Pinpoint the cell where the given text exists, returning its (x, y) midpoint coordinate. 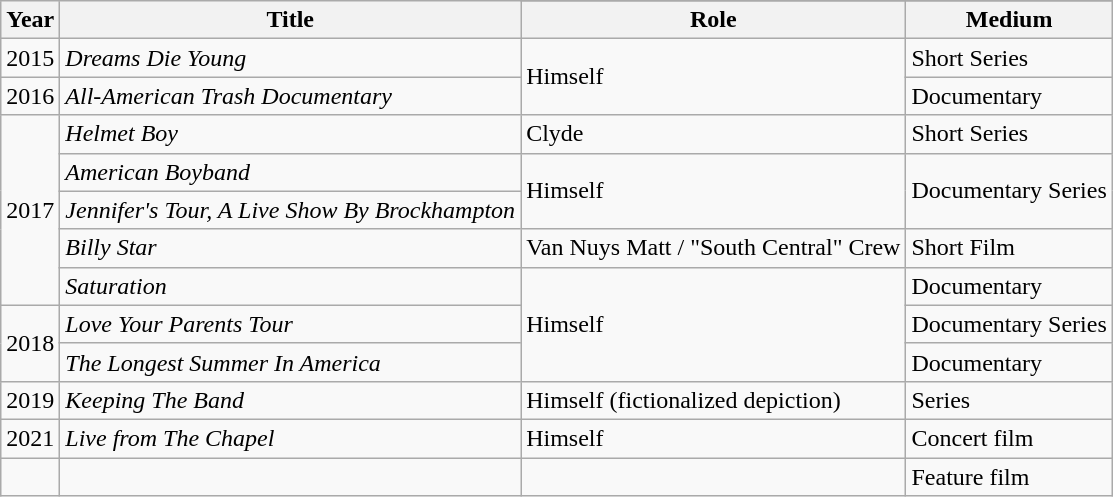
2021 (30, 438)
Concert film (1009, 438)
All-American Trash Documentary (290, 96)
Title (290, 20)
2015 (30, 58)
Short Film (1009, 248)
Clyde (714, 134)
Billy Star (290, 248)
The Longest Summer In America (290, 362)
Himself (fictionalized depiction) (714, 400)
Van Nuys Matt / "South Central" Crew (714, 248)
Love Your Parents Tour (290, 324)
Feature film (1009, 477)
2017 (30, 210)
Live from The Chapel (290, 438)
Medium (1009, 20)
2019 (30, 400)
Role (714, 20)
Saturation (290, 286)
American Boyband (290, 172)
Dreams Die Young (290, 58)
Year (30, 20)
Jennifer's Tour, A Live Show By Brockhampton (290, 210)
2016 (30, 96)
Series (1009, 400)
Helmet Boy (290, 134)
Keeping The Band (290, 400)
2018 (30, 343)
